Detect which cell encompasses the target text, then output its (x, y) center coordinate. 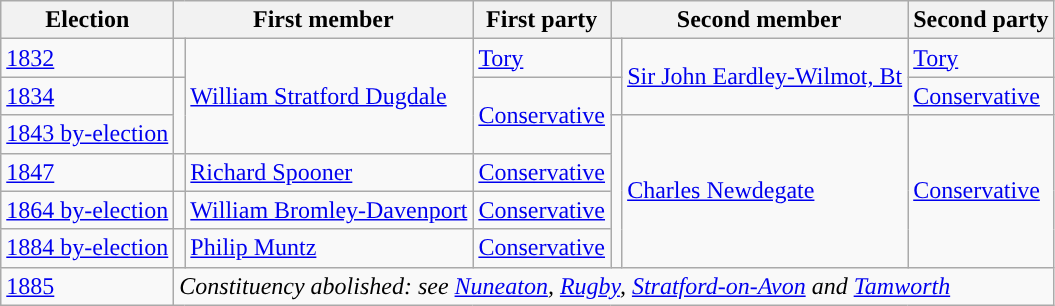
First member (324, 20)
1832 (88, 58)
Richard Spooner (329, 172)
Second party (981, 20)
William Bromley-Davenport (329, 210)
Second member (760, 20)
Sir John Eardley-Wilmot, Bt (765, 77)
1834 (88, 96)
Constituency abolished: see Nuneaton, Rugby, Stratford-on-Avon and Tamworth (614, 286)
1884 by-election (88, 248)
First party (542, 20)
1885 (88, 286)
1843 by-election (88, 134)
Election (88, 20)
Charles Newdegate (765, 191)
Philip Muntz (329, 248)
1847 (88, 172)
1864 by-election (88, 210)
William Stratford Dugdale (329, 96)
